Capture the cell that displays the provided text and extract its (x, y) central coordinate. 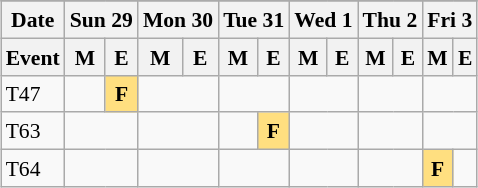
T64 (33, 168)
Event (33, 56)
Tue 31 (254, 20)
T47 (33, 94)
Sun 29 (102, 20)
T63 (33, 130)
Date (33, 20)
Mon 30 (178, 20)
Fri 3 (450, 20)
Thu 2 (390, 20)
Wed 1 (323, 20)
